Scan for the cell matching the given text and deliver its (X, Y) coordinate at center. 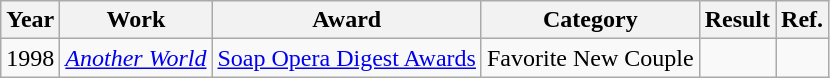
Ref. (802, 20)
Result (737, 20)
Award (346, 20)
Year (30, 20)
Work (136, 20)
Category (590, 20)
Another World (136, 58)
1998 (30, 58)
Favorite New Couple (590, 58)
Soap Opera Digest Awards (346, 58)
